Search for the cell housing the specified text and yield its (x, y) center coordinate. 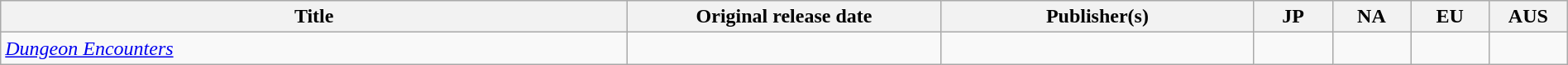
Publisher(s) (1097, 17)
NA (1371, 17)
Dungeon Encounters (314, 48)
EU (1451, 17)
Title (314, 17)
JP (1293, 17)
AUS (1528, 17)
Original release date (784, 17)
